Determine the [x, y] coordinate at the center of the cell enclosing the given text.  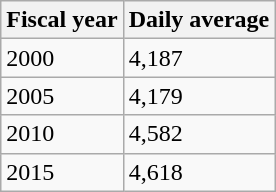
2000 [62, 58]
2015 [62, 172]
Daily average [199, 20]
4,618 [199, 172]
4,582 [199, 134]
4,187 [199, 58]
2010 [62, 134]
4,179 [199, 96]
2005 [62, 96]
Fiscal year [62, 20]
